For the text-containing cell, return its midpoint in (x, y) coordinate format. 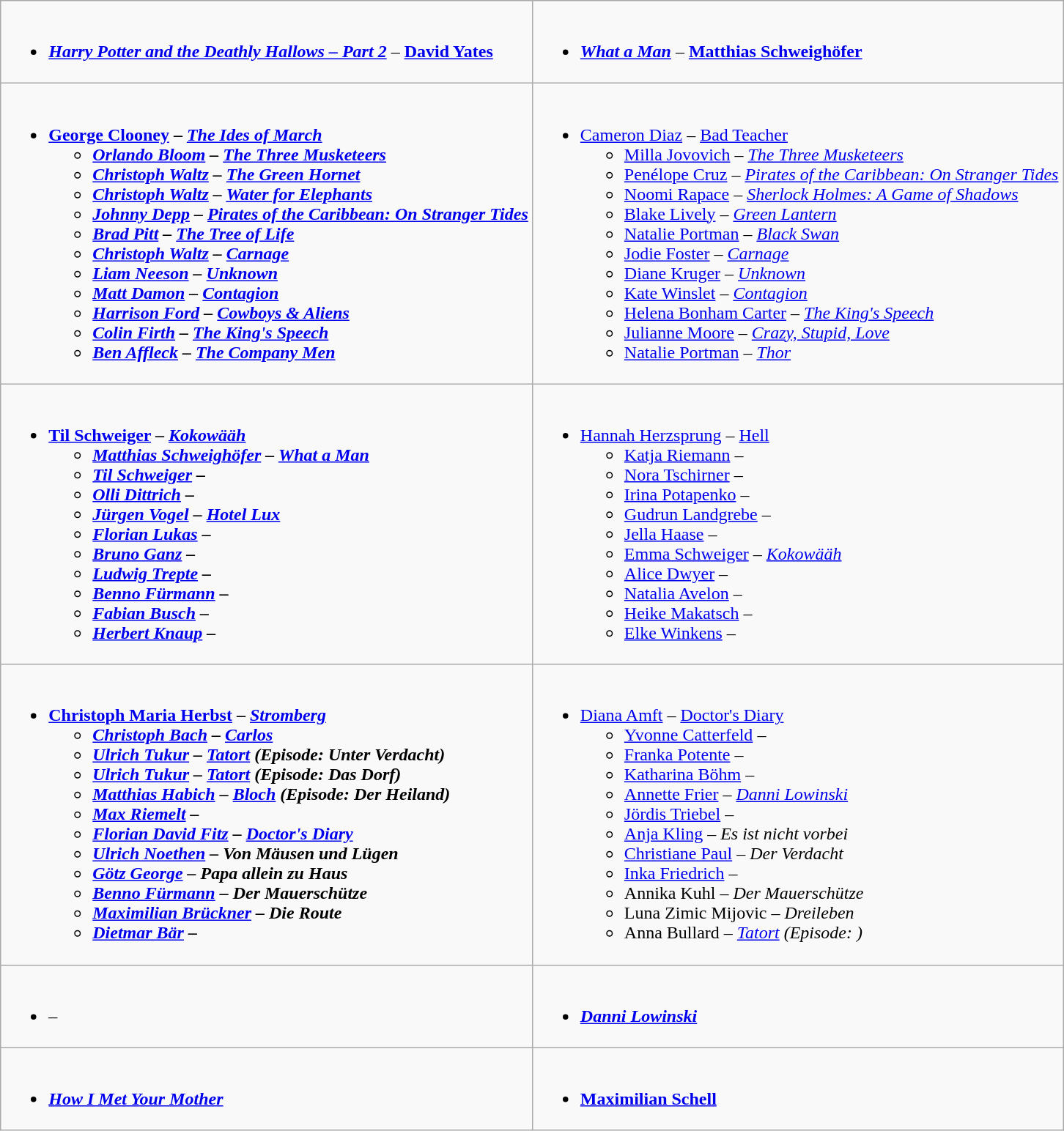
What a Man – Matthias Schweighöfer (798, 42)
How I Met Your Mother (267, 1089)
Harry Potter and the Deathly Hallows – Part 2 – David Yates (267, 42)
– (267, 1006)
Maximilian Schell (798, 1089)
Danni Lowinski (798, 1006)
